Capture the cell that displays the provided text and extract its [X, Y] central coordinate. 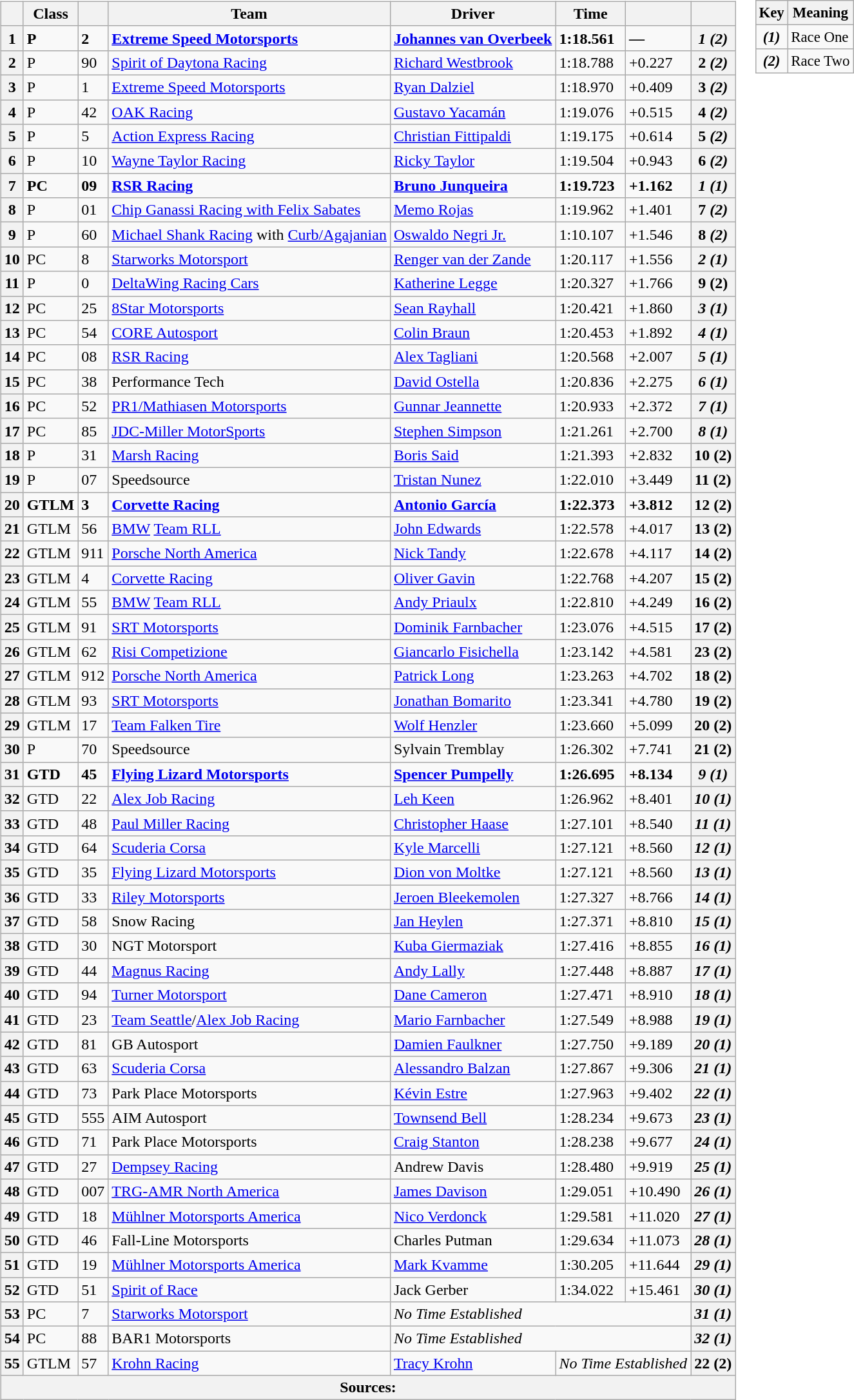
+8.855 [657, 946]
+1.162 [657, 186]
7 (1) [713, 406]
+1.766 [657, 284]
Spirit of Race [249, 1290]
Andy Priaulx [472, 603]
+5.099 [657, 725]
8 (1) [713, 431]
Kuba Giermaziak [472, 946]
1:22.578 [590, 529]
13 [12, 333]
+8.887 [657, 971]
15 (2) [713, 578]
28 (1) [713, 1240]
19 (1) [713, 1020]
58 [93, 922]
1:18.788 [590, 63]
1:27.471 [590, 995]
57 [93, 1363]
17 (1) [713, 971]
63 [93, 1069]
25 (1) [713, 1167]
23 (2) [713, 652]
19 (2) [713, 701]
1:22.810 [590, 603]
15 (1) [713, 922]
53 [12, 1314]
18 (1) [713, 995]
1:20.453 [590, 333]
+2.832 [657, 455]
Spirit of Daytona Racing [249, 63]
Wayne Taylor Racing [249, 161]
Key [772, 13]
1:19.723 [590, 186]
555 [93, 1118]
43 [12, 1069]
(1) [772, 37]
20 (1) [713, 1044]
Dion von Moltke [472, 872]
Driver [472, 14]
71 [93, 1142]
1:20.933 [590, 406]
+11.073 [657, 1240]
Risi Competizione [249, 652]
+11.020 [657, 1216]
64 [93, 848]
+11.644 [657, 1265]
1:29.051 [590, 1191]
60 [93, 235]
+9.677 [657, 1142]
+9.189 [657, 1044]
Race Two [820, 61]
+9.919 [657, 1167]
7 (2) [713, 210]
Meaning [820, 13]
1:34.022 [590, 1290]
07 [93, 480]
Team [249, 14]
1:27.750 [590, 1044]
1:26.302 [590, 750]
Paul Miller Racing [249, 823]
73 [93, 1093]
1:27.963 [590, 1093]
94 [93, 995]
12 [12, 308]
21 (2) [713, 750]
1:26.695 [590, 774]
31 (1) [713, 1314]
1:20.421 [590, 308]
34 [12, 848]
Giancarlo Fisichella [472, 652]
29 (1) [713, 1265]
85 [93, 431]
1:22.010 [590, 480]
Kévin Estre [472, 1093]
1:26.962 [590, 799]
Jack Gerber [472, 1290]
9 (2) [713, 284]
10 (2) [713, 455]
08 [93, 357]
1:27.371 [590, 922]
Sean Rayhall [472, 308]
+9.306 [657, 1069]
24 (1) [713, 1142]
David Ostella [472, 382]
6 (1) [713, 382]
30 (1) [713, 1290]
+2.700 [657, 431]
+4.117 [657, 554]
PR1/Mathiasen Motorsports [249, 406]
49 [12, 1216]
13 (2) [713, 529]
1:28.234 [590, 1118]
Turner Motorsport [249, 995]
Time [590, 14]
1:20.568 [590, 357]
1:27.416 [590, 946]
Andrew Davis [472, 1167]
Mark Kvamme [472, 1265]
Charles Putman [472, 1240]
Alex Tagliani [472, 357]
+4.207 [657, 578]
Tristan Nunez [472, 480]
1:23.142 [590, 652]
Race One [820, 37]
5 (1) [713, 357]
+10.490 [657, 1191]
Townsend Bell [472, 1118]
21 [12, 529]
Alessandro Balzan [472, 1069]
16 (1) [713, 946]
Gunnar Jeannette [472, 406]
DeltaWing Racing Cars [249, 284]
Spencer Pumpelly [472, 774]
28 [12, 701]
+1.401 [657, 210]
Ryan Dalziel [472, 87]
11 [12, 284]
93 [93, 701]
+7.741 [657, 750]
3 (2) [713, 87]
TRG-AMR North America [249, 1191]
39 [12, 971]
91 [93, 627]
2 (2) [713, 63]
Wolf Henzler [472, 725]
1:23.263 [590, 676]
1:19.504 [590, 161]
1:29.634 [590, 1240]
18 (2) [713, 676]
47 [12, 1167]
10 (1) [713, 799]
26 [12, 652]
Richard Westbrook [472, 63]
Ricky Taylor [472, 161]
11 (2) [713, 480]
+4.515 [657, 627]
CORE Autosport [249, 333]
Johannes van Overbeek [472, 38]
1:27.448 [590, 971]
Oliver Gavin [472, 578]
— [657, 38]
Mario Farnbacher [472, 1020]
13 (1) [713, 872]
1:21.393 [590, 455]
1:19.962 [590, 210]
1:23.076 [590, 627]
+2.007 [657, 357]
Fall-Line Motorsports [249, 1240]
GB Autosport [249, 1044]
1:21.261 [590, 431]
Dominik Farnbacher [472, 627]
1:20.117 [590, 259]
+1.892 [657, 333]
1:30.205 [590, 1265]
40 [12, 995]
32 (1) [713, 1339]
AIM Autosport [249, 1118]
NGT Motorsport [249, 946]
1:18.561 [590, 38]
+8.401 [657, 799]
Bruno Junqueira [472, 186]
09 [93, 186]
+3.449 [657, 480]
Performance Tech [249, 382]
1:27.867 [590, 1069]
(2) [772, 61]
81 [93, 1044]
50 [12, 1240]
+1.860 [657, 308]
20 [12, 505]
Colin Braun [472, 333]
20 (2) [713, 725]
9 (1) [713, 774]
14 (1) [713, 897]
Oswaldo Negri Jr. [472, 235]
+8.134 [657, 774]
Gustavo Yacamán [472, 112]
5 (2) [713, 137]
+9.673 [657, 1118]
Kyle Marcelli [472, 848]
Riley Motorsports [249, 897]
+0.515 [657, 112]
OAK Racing [249, 112]
+9.402 [657, 1093]
Nick Tandy [472, 554]
Alex Job Racing [249, 799]
Damien Faulkner [472, 1044]
Boris Said [472, 455]
11 (1) [713, 823]
1:22.678 [590, 554]
1:19.076 [590, 112]
912 [93, 676]
Jonathan Bomarito [472, 701]
4 (2) [713, 112]
Sylvain Tremblay [472, 750]
56 [93, 529]
21 (1) [713, 1069]
+0.409 [657, 87]
+0.227 [657, 63]
1:20.327 [590, 284]
12 (1) [713, 848]
+4.017 [657, 529]
BAR1 Motorsports [249, 1339]
+3.812 [657, 505]
1:27.327 [590, 897]
37 [12, 922]
Jan Heylen [472, 922]
22 (2) [713, 1363]
22 (1) [713, 1093]
Snow Racing [249, 922]
15 [12, 382]
+1.546 [657, 235]
24 [12, 603]
911 [93, 554]
0 [93, 284]
62 [93, 652]
Action Express Racing [249, 137]
01 [93, 210]
+2.275 [657, 382]
1:10.107 [590, 235]
16 [12, 406]
Dempsey Racing [249, 1167]
Jeroen Bleekemolen [472, 897]
14 [12, 357]
John Edwards [472, 529]
+8.810 [657, 922]
Nico Verdonck [472, 1216]
Magnus Racing [249, 971]
1:27.549 [590, 1020]
1:22.768 [590, 578]
1:19.175 [590, 137]
+4.780 [657, 701]
90 [93, 63]
23 (1) [713, 1118]
Marsh Racing [249, 455]
70 [93, 750]
1:27.101 [590, 823]
Team Seattle/Alex Job Racing [249, 1020]
Andy Lally [472, 971]
+4.581 [657, 652]
+8.766 [657, 897]
8Star Motorsports [249, 308]
+8.910 [657, 995]
1:28.238 [590, 1142]
8 (2) [713, 235]
1:23.341 [590, 701]
1:18.970 [590, 87]
Christopher Haase [472, 823]
+4.249 [657, 603]
3 (1) [713, 308]
36 [12, 897]
6 [12, 161]
Memo Rojas [472, 210]
27 (1) [713, 1216]
1:22.373 [590, 505]
17 (2) [713, 627]
12 (2) [713, 505]
4 (1) [713, 333]
Renger van der Zande [472, 259]
+2.372 [657, 406]
+8.540 [657, 823]
+0.614 [657, 137]
2 (1) [713, 259]
Tracy Krohn [472, 1363]
29 [12, 725]
Team Falken Tire [249, 725]
Chip Ganassi Racing with Felix Sabates [249, 210]
Christian Fittipaldi [472, 137]
Patrick Long [472, 676]
1:20.836 [590, 382]
Class [50, 14]
1 (2) [713, 38]
Dane Cameron [472, 995]
+15.461 [657, 1290]
+1.556 [657, 259]
Michael Shank Racing with Curb/Agajanian [249, 235]
Krohn Racing [249, 1363]
007 [93, 1191]
JDC-Miller MotorSports [249, 431]
Leh Keen [472, 799]
James Davison [472, 1191]
41 [12, 1020]
16 (2) [713, 603]
32 [12, 799]
Katherine Legge [472, 284]
14 (2) [713, 554]
26 (1) [713, 1191]
Antonio García [472, 505]
88 [93, 1339]
Stephen Simpson [472, 431]
+0.943 [657, 161]
1:23.660 [590, 725]
Sources: [367, 1388]
1 (1) [713, 186]
+8.988 [657, 1020]
+4.702 [657, 676]
Craig Stanton [472, 1142]
6 (2) [713, 161]
9 [12, 235]
1:29.581 [590, 1216]
1:28.480 [590, 1167]
